Identify which cell holds the provided text, then report its (X, Y) central coordinate. 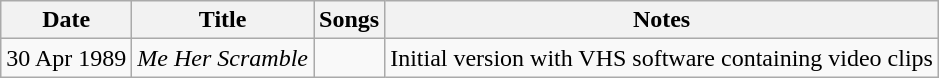
Me Her Scramble (223, 58)
Initial version with VHS software containing video clips (662, 58)
Title (223, 20)
30 Apr 1989 (66, 58)
Songs (350, 20)
Date (66, 20)
Notes (662, 20)
